Extract the (x, y) coordinate from the center of the cell holding the provided text.  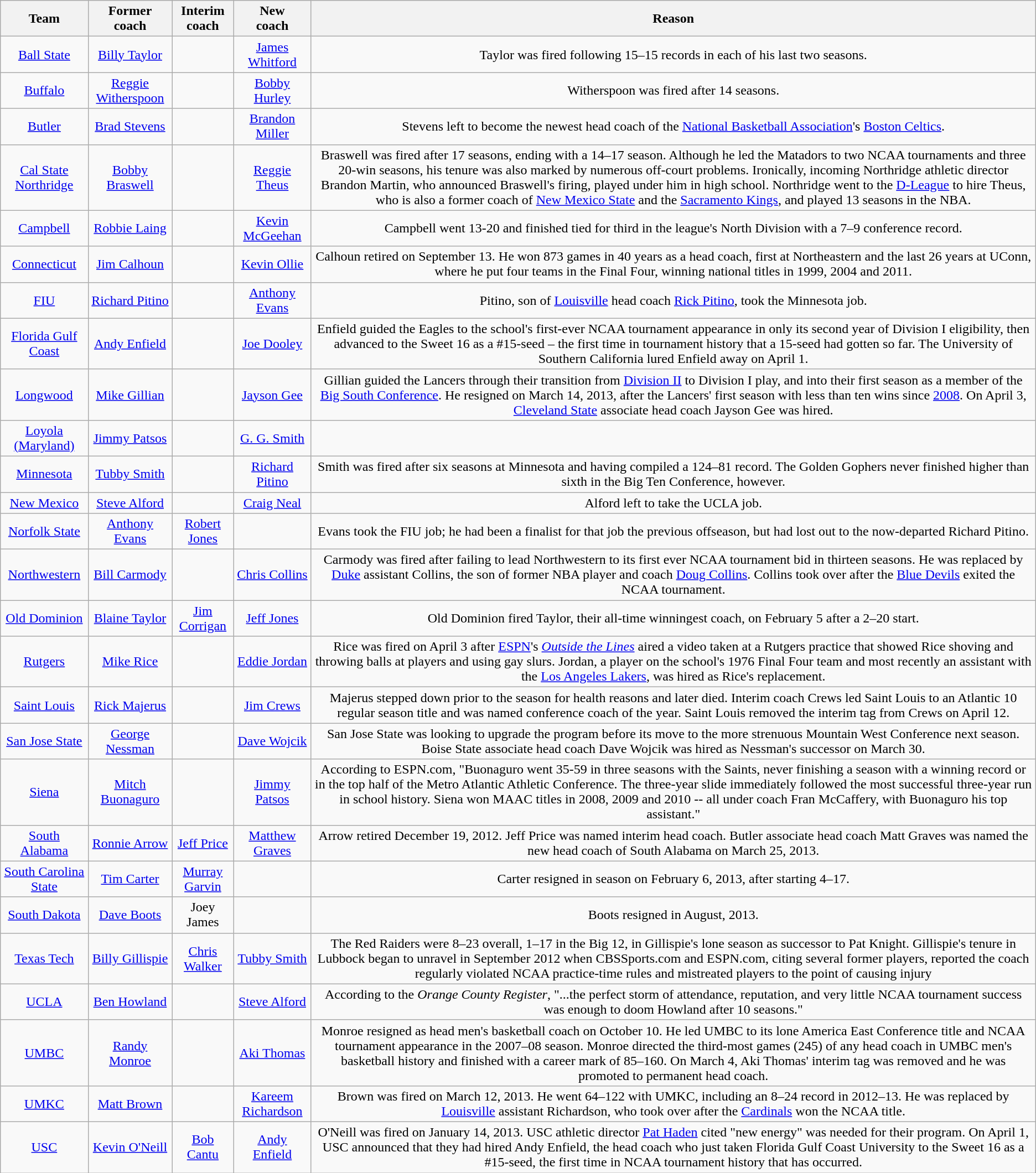
Dave Wojcik (272, 741)
Rutgers (44, 662)
Matthew Graves (272, 843)
George Nessman (130, 741)
Craig Neal (272, 503)
Reggie Theus (272, 177)
Reason (673, 19)
Kevin Ollie (272, 264)
Bob Cantu (203, 1147)
South Carolina State (44, 879)
Evans took the FIU job; he had been a finalist for that job the previous offseason, but had lost out to the now-departed Richard Pitino. (673, 531)
Witherspoon was fired after 14 seasons. (673, 91)
Ronnie Arrow (130, 843)
Jeff Price (203, 843)
Loyola (Maryland) (44, 438)
Northwestern (44, 575)
Texas Tech (44, 958)
San Jose State (44, 741)
Kevin McGeehan (272, 228)
Interimcoach (203, 19)
Jim Corrigan (203, 619)
Billy Gillispie (130, 958)
Brad Stevens (130, 126)
Alford left to take the UCLA job. (673, 503)
Matt Brown (130, 1103)
New Mexico (44, 503)
Mike Gillian (130, 395)
Robert Jones (203, 531)
USC (44, 1147)
Kareem Richardson (272, 1103)
Florida Gulf Coast (44, 344)
UMKC (44, 1103)
UMBC (44, 1052)
Tim Carter (130, 879)
South Dakota (44, 915)
Stevens left to become the newest head coach of the National Basketball Association's Boston Celtics. (673, 126)
Siena (44, 792)
James Whitford (272, 54)
Jim Calhoun (130, 264)
Chris Walker (203, 958)
Butler (44, 126)
Formercoach (130, 19)
Aki Thomas (272, 1052)
Bobby Braswell (130, 177)
Bill Carmody (130, 575)
Team (44, 19)
Longwood (44, 395)
Ball State (44, 54)
Jeff Jones (272, 619)
Bobby Hurley (272, 91)
Joey James (203, 915)
Old Dominion (44, 619)
Murray Garvin (203, 879)
Saint Louis (44, 705)
Old Dominion fired Taylor, their all-time winningest coach, on February 5 after a 2–20 start. (673, 619)
Carter resigned in season on February 6, 2013, after starting 4–17. (673, 879)
Blaine Taylor (130, 619)
Newcoach (272, 19)
Kevin O'Neill (130, 1147)
Chris Collins (272, 575)
G. G. Smith (272, 438)
Taylor was fired following 15–15 records in each of his last two seasons. (673, 54)
Dave Boots (130, 915)
Mitch Buonaguro (130, 792)
Eddie Jordan (272, 662)
Connecticut (44, 264)
Randy Monroe (130, 1052)
Mike Rice (130, 662)
Norfolk State (44, 531)
Jim Crews (272, 705)
Campbell (44, 228)
Minnesota (44, 474)
Rick Majerus (130, 705)
Jayson Gee (272, 395)
Robbie Laing (130, 228)
Ben Howland (130, 1001)
Cal State Northridge (44, 177)
Billy Taylor (130, 54)
Reggie Witherspoon (130, 91)
South Alabama (44, 843)
Campbell went 13-20 and finished tied for third in the league's North Division with a 7–9 conference record. (673, 228)
Boots resigned in August, 2013. (673, 915)
Pitino, son of Louisville head coach Rick Pitino, took the Minnesota job. (673, 300)
UCLA (44, 1001)
Brandon Miller (272, 126)
FIU (44, 300)
Buffalo (44, 91)
Joe Dooley (272, 344)
